For the text-containing cell, return its midpoint in [X, Y] coordinate format. 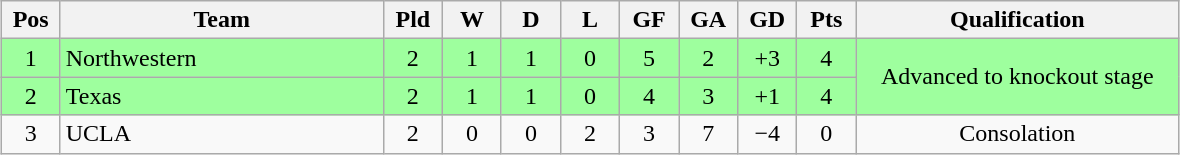
Pos [30, 20]
GF [650, 20]
Pts [826, 20]
+3 [768, 58]
GD [768, 20]
Texas [222, 96]
Northwestern [222, 58]
UCLA [222, 134]
Consolation [1018, 134]
5 [650, 58]
+1 [768, 96]
GA [708, 20]
D [530, 20]
−4 [768, 134]
Qualification [1018, 20]
Team [222, 20]
7 [708, 134]
Pld [412, 20]
Advanced to knockout stage [1018, 77]
L [590, 20]
W [472, 20]
